Return [x, y] of the center of cell containing provided text 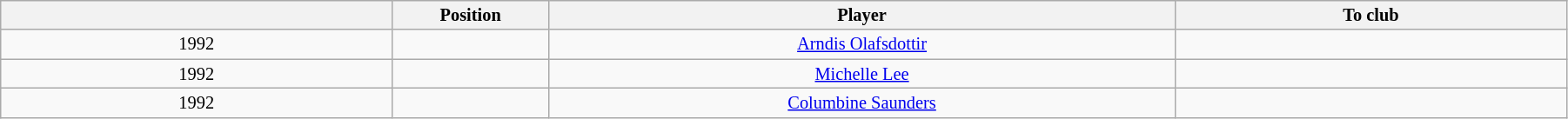
Michelle Lee [862, 74]
Arndis Olafsdottir [862, 44]
Position [471, 15]
To club [1371, 15]
Columbine Saunders [862, 102]
Player [862, 15]
